Scan for the cell matching the given text and deliver its (x, y) coordinate at center. 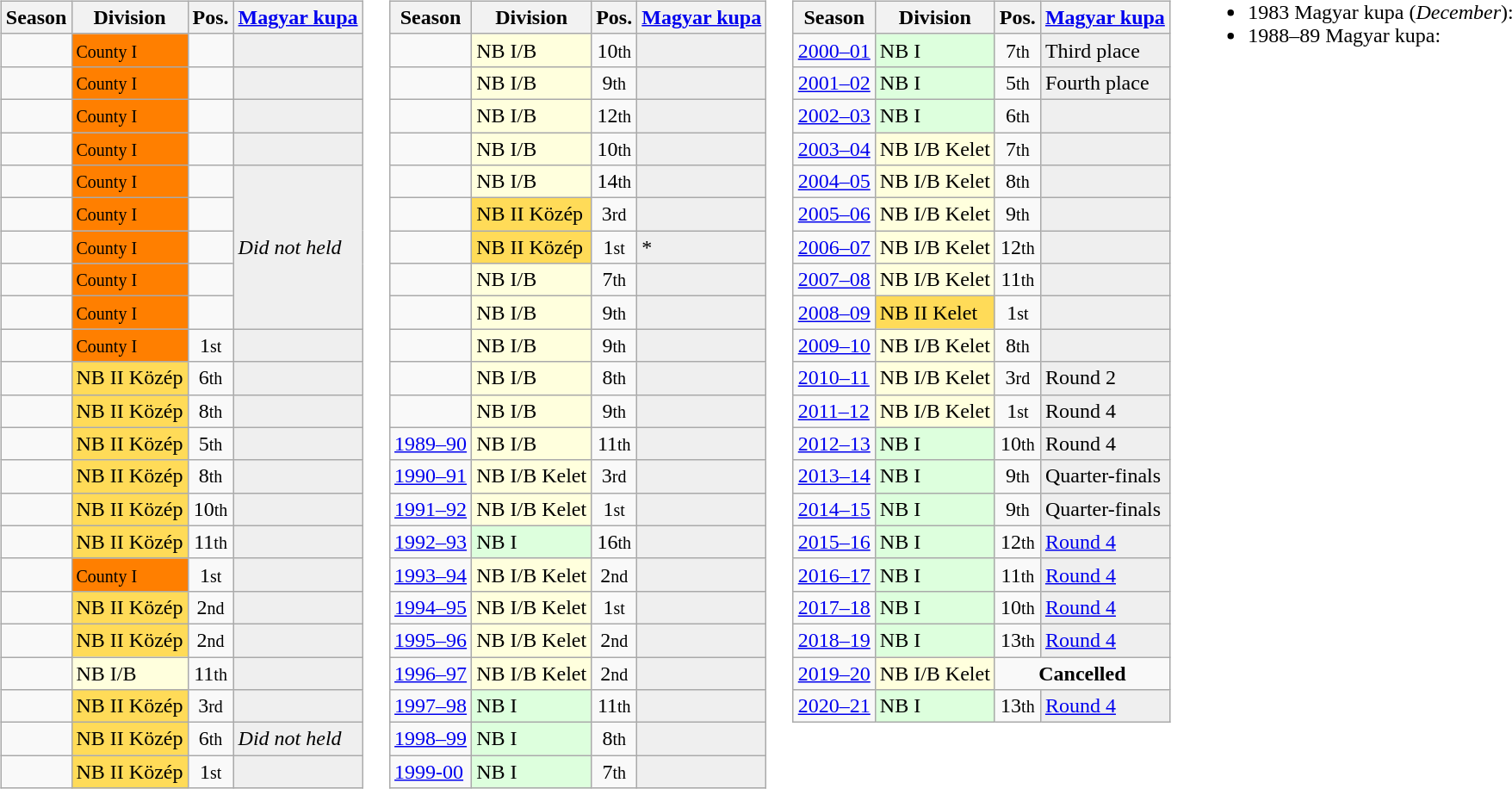
Third place (1105, 50)
1997–98 (431, 706)
1992–93 (431, 542)
1996–97 (431, 673)
2007–08 (833, 280)
2011–12 (833, 411)
2013–14 (833, 476)
16th (615, 542)
2001–02 (833, 83)
2010–11 (833, 378)
2004–05 (833, 182)
1995–96 (431, 640)
2006–07 (833, 247)
2003–04 (833, 149)
2009–10 (833, 345)
1999-00 (431, 772)
14th (615, 182)
2005–06 (833, 214)
2015–16 (833, 542)
Fourth place (1105, 83)
1994–95 (431, 607)
1993–94 (431, 575)
2020–21 (833, 706)
2000–01 (833, 50)
1991–92 (431, 509)
* (702, 247)
Round 2 (1105, 378)
2014–15 (833, 509)
1998–99 (431, 739)
2017–18 (833, 607)
2016–17 (833, 575)
2008–09 (833, 313)
Cancelled (1081, 673)
2019–20 (833, 673)
1989–90 (431, 444)
2012–13 (833, 444)
2002–03 (833, 115)
NB II Kelet (935, 313)
2018–19 (833, 640)
1990–91 (431, 476)
